For the text-containing cell, return its midpoint in (x, y) coordinate format. 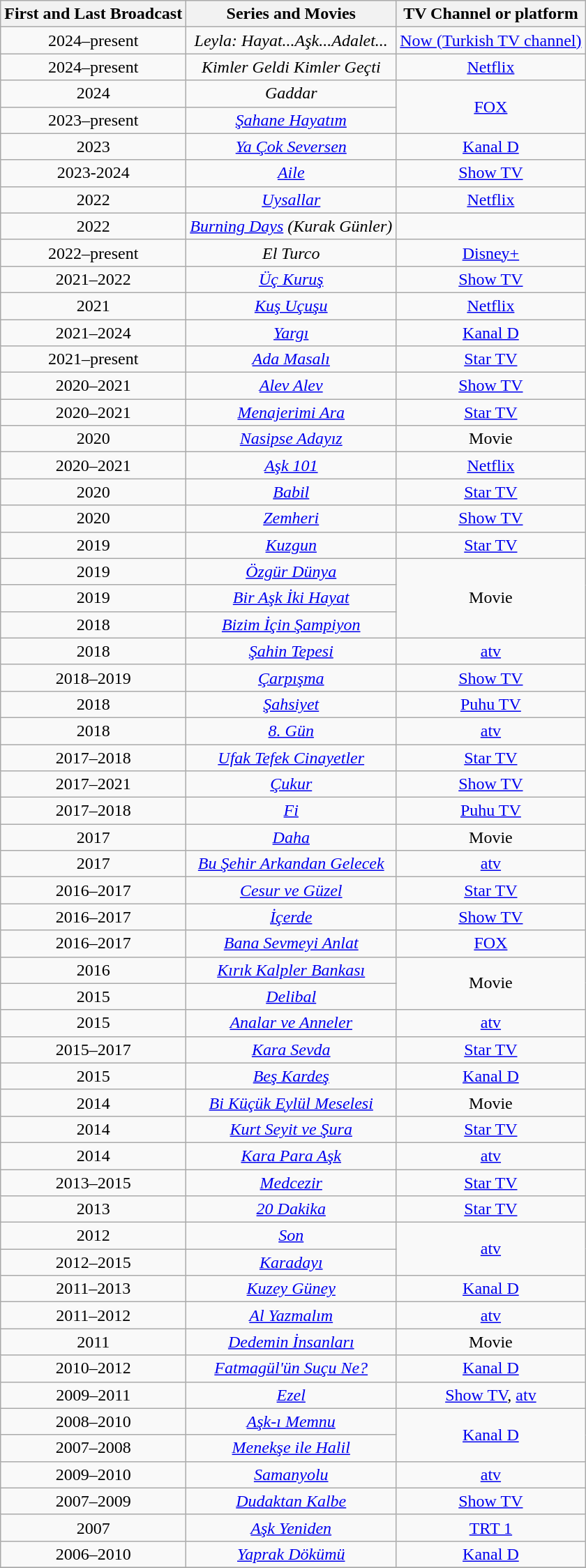
20 Dakika (292, 1209)
Uysallar (292, 200)
Bu Şehir Arkandan Gelecek (292, 864)
2021–2022 (93, 279)
Kırık Kalpler Bankası (292, 970)
8. Gün (292, 731)
Bir Aşk İki Hayat (292, 598)
Ufak Tefek Cinayetler (292, 757)
Kurt Seyit ve Şura (292, 1129)
2021–2024 (93, 333)
2007 (93, 1528)
Analar ve Anneler (292, 1023)
Menajerimi Ara (292, 412)
Ya Çok Seversen (292, 147)
Zemheri (292, 518)
Fatmagül'ün Suçu Ne? (292, 1368)
2007–2009 (93, 1501)
Kimler Geldi Kimler Geçti (292, 67)
2009–2010 (93, 1474)
Yaprak Dökümü (292, 1554)
Aşk Yeniden (292, 1528)
Ada Masalı (292, 359)
Samanyolu (292, 1474)
Özgür Dünya (292, 572)
2008–2010 (93, 1421)
2011 (93, 1342)
Daha (292, 837)
Çukur (292, 784)
2011–2013 (93, 1289)
Show TV, atv (491, 1395)
Beş Kardeş (292, 1076)
Yargı (292, 333)
Alev Alev (292, 386)
Aşk 101 (292, 465)
Üç Kuruş (292, 279)
2017–2021 (93, 784)
Medcezir (292, 1183)
Kara Sevda (292, 1050)
Bana Sevmeyi Anlat (292, 943)
Şahsiyet (292, 704)
2024 (93, 94)
2012 (93, 1236)
2023–present (93, 120)
Gaddar (292, 94)
Nasipse Adayız (292, 439)
Leyla: Hayat...Aşk...Adalet... (292, 40)
2009–2011 (93, 1395)
First and Last Broadcast (93, 14)
Menekşe ile Halil (292, 1448)
2015–2017 (93, 1050)
2010–2012 (93, 1368)
Babil (292, 492)
2006–2010 (93, 1554)
Kuzey Güney (292, 1289)
Bizim İçin Şampiyon (292, 625)
Delibal (292, 996)
2023-2024 (93, 173)
Ezel (292, 1395)
Çarpışma (292, 678)
Aile (292, 173)
Disney+ (491, 253)
Bi Küçük Eylül Meselesi (292, 1103)
Dudaktan Kalbe (292, 1501)
Son (292, 1236)
Dedemin İnsanları (292, 1342)
İçerde (292, 917)
Series and Movies (292, 14)
Al Yazmalım (292, 1315)
Cesur ve Güzel (292, 890)
Şahin Tepesi (292, 651)
Kuş Uçuşu (292, 306)
Aşk-ı Memnu (292, 1421)
2013 (93, 1209)
2022–present (93, 253)
Burning Days (Kurak Günler) (292, 226)
Fi (292, 811)
Kuzgun (292, 545)
Şahane Hayatım (292, 120)
2016 (93, 970)
Now (Turkish TV channel) (491, 40)
2023 (93, 147)
2021 (93, 306)
2012–2015 (93, 1262)
El Turco (292, 253)
2007–2008 (93, 1448)
Kara Para Aşk (292, 1156)
2013–2015 (93, 1183)
2011–2012 (93, 1315)
TRT 1 (491, 1528)
2021–present (93, 359)
2018–2019 (93, 678)
TV Channel or platform (491, 14)
Karadayı (292, 1262)
